Locate the cell with the specified text and output its [X, Y] center coordinate. 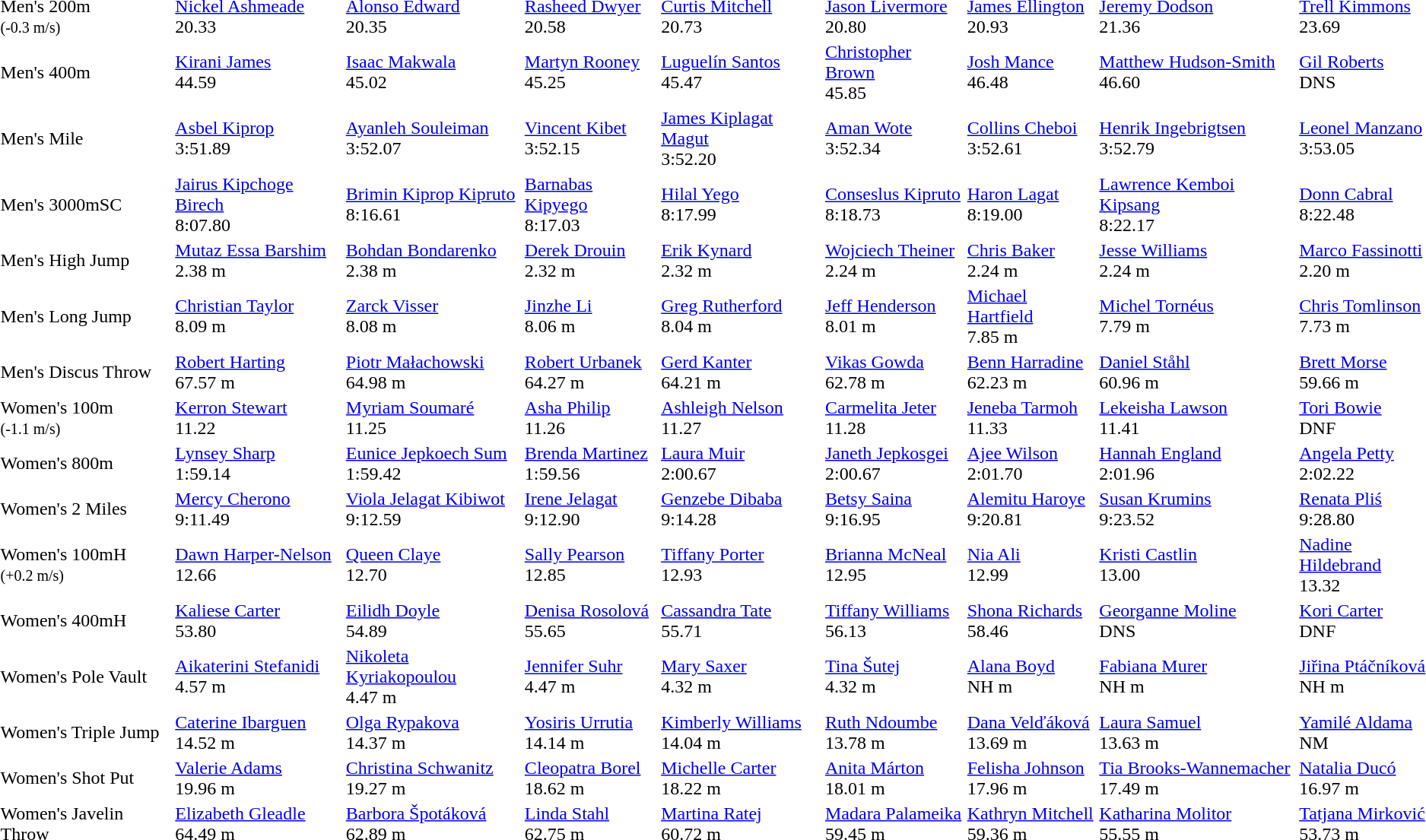
Jesse Williams 2.24 m [1197, 260]
Anita Márton 18.01 m [894, 778]
Christopher Brown 45.85 [894, 72]
Irene Jelagat 9:12.90 [590, 509]
Alana Boyd NH m [1031, 677]
Lynsey Sharp 1:59.14 [259, 464]
Caterine Ibarguen 14.52 m [259, 733]
Felisha Johnson 17.96 m [1031, 778]
Genzebe Dibaba 9:14.28 [741, 509]
Brimin Kiprop Kipruto 8:16.61 [433, 204]
Ashleigh Nelson 11.27 [741, 418]
Hilal Yego 8:17.99 [741, 204]
Robert Harting 67.57 m [259, 372]
Brianna McNeal 12.95 [894, 565]
Mercy Cherono 9:11.49 [259, 509]
Kerron Stewart 11.22 [259, 418]
Laura Samuel 13.63 m [1197, 733]
Jairus Kipchoge Birech 8:07.80 [259, 204]
Henrik Ingebrigtsen 3:52.79 [1197, 138]
Jinzhe Li 8.06 m [590, 316]
Tiffany Porter 12.93 [741, 565]
Robert Urbanek 64.27 m [590, 372]
Gerd Kanter 64.21 m [741, 372]
Barnabas Kipyego 8:17.03 [590, 204]
Kaliese Carter 53.80 [259, 620]
Lawrence Kemboi Kipsang 8:22.17 [1197, 204]
Queen Claye 12.70 [433, 565]
Josh Mance 46.48 [1031, 72]
Christian Taylor 8.09 m [259, 316]
Dana Velďáková 13.69 m [1031, 733]
Laura Muir 2:00.67 [741, 464]
Jeff Henderson 8.01 m [894, 316]
Brenda Martinez 1:59.56 [590, 464]
Yosiris Urrutia 14.14 m [590, 733]
Asha Philip 11.26 [590, 418]
Kirani James 44.59 [259, 72]
Cassandra Tate 55.71 [741, 620]
Tiffany Williams 56.13 [894, 620]
Ajee Wilson 2:01.70 [1031, 464]
Mary Saxer 4.32 m [741, 677]
Shona Richards 58.46 [1031, 620]
Carmelita Jeter 11.28 [894, 418]
Erik Kynard 2.32 m [741, 260]
Tina Šutej 4.32 m [894, 677]
Lekeisha Lawson 11.41 [1197, 418]
Ayanleh Souleiman 3:52.07 [433, 138]
Conseslus Kipruto 8:18.73 [894, 204]
Matthew Hudson-Smith 46.60 [1197, 72]
Hannah England 2:01.96 [1197, 464]
Michelle Carter 18.22 m [741, 778]
Kimberly Williams 14.04 m [741, 733]
Eilidh Doyle 54.89 [433, 620]
Denisa Rosolová 55.65 [590, 620]
Nia Ali 12.99 [1031, 565]
Isaac Makwala 45.02 [433, 72]
Betsy Saina 9:16.95 [894, 509]
Dawn Harper-Nelson 12.66 [259, 565]
Vikas Gowda 62.78 m [894, 372]
Cleopatra Borel 18.62 m [590, 778]
Kristi Castlin 13.00 [1197, 565]
Greg Rutherford 8.04 m [741, 316]
Vincent Kibet 3:52.15 [590, 138]
James Kiplagat Magut 3:52.20 [741, 138]
Olga Rypakova 14.37 m [433, 733]
Haron Lagat 8:19.00 [1031, 204]
Benn Harradine 62.23 m [1031, 372]
Sally Pearson 12.85 [590, 565]
Jennifer Suhr 4.47 m [590, 677]
Fabiana Murer NH m [1197, 677]
Mutaz Essa Barshim 2.38 m [259, 260]
Ruth Ndoumbe 13.78 m [894, 733]
Derek Drouin 2.32 m [590, 260]
Daniel Ståhl 60.96 m [1197, 372]
Valerie Adams 19.96 m [259, 778]
Michael Hartfield 7.85 m [1031, 316]
Piotr Małachowski 64.98 m [433, 372]
Aikaterini Stefanidi 4.57 m [259, 677]
Wojciech Theiner 2.24 m [894, 260]
Nikoleta Kyriakopoulou 4.47 m [433, 677]
Zarck Visser 8.08 m [433, 316]
Luguelín Santos 45.47 [741, 72]
Susan Krumins 9:23.52 [1197, 509]
Georganne Moline DNS [1197, 620]
Myriam Soumaré 11.25 [433, 418]
Michel Tornéus 7.79 m [1197, 316]
Alemitu Haroye 9:20.81 [1031, 509]
Viola Jelagat Kibiwot 9:12.59 [433, 509]
Jeneba Tarmoh 11.33 [1031, 418]
Bohdan Bondarenko 2.38 m [433, 260]
Asbel Kiprop 3:51.89 [259, 138]
Janeth Jepkosgei 2:00.67 [894, 464]
Chris Baker 2.24 m [1031, 260]
Collins Cheboi 3:52.61 [1031, 138]
Martyn Rooney 45.25 [590, 72]
Aman Wote 3:52.34 [894, 138]
Tia Brooks-Wannemacher 17.49 m [1197, 778]
Christina Schwanitz 19.27 m [433, 778]
Eunice Jepkoech Sum 1:59.42 [433, 464]
